For the text-containing cell, return its midpoint in [X, Y] coordinate format. 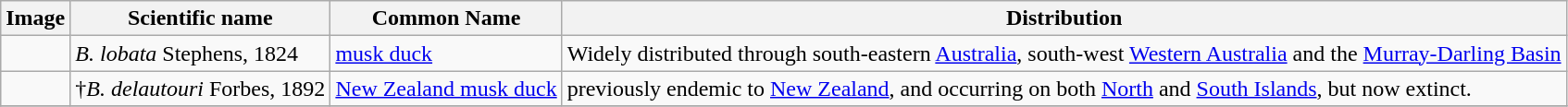
Widely distributed through south-eastern Australia, south-west Western Australia and the Murray-Darling Basin [1064, 53]
Distribution [1064, 18]
†B. delautouri Forbes, 1892 [200, 89]
Common Name [446, 18]
New Zealand musk duck [446, 89]
Scientific name [200, 18]
musk duck [446, 53]
previously endemic to New Zealand, and occurring on both North and South Islands, but now extinct. [1064, 89]
Image [35, 18]
B. lobata Stephens, 1824 [200, 53]
